Return the [X, Y] coordinate for the center point of the cell that contains the specified text.  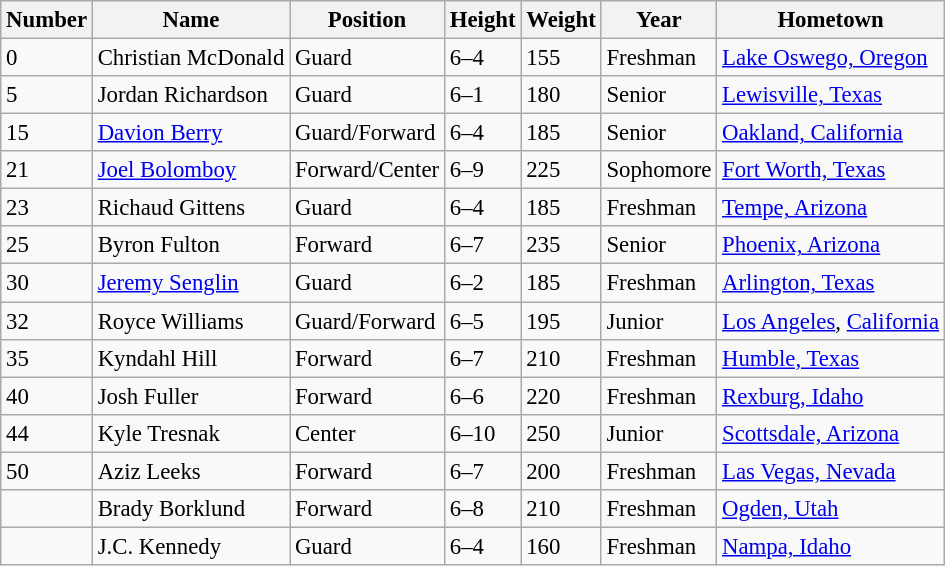
Jeremy Senglin [190, 283]
Forward/Center [368, 170]
32 [47, 321]
6–9 [482, 170]
Height [482, 20]
Josh Fuller [190, 396]
44 [47, 433]
Lake Oswego, Oregon [831, 58]
Jordan Richardson [190, 95]
Kyndahl Hill [190, 358]
0 [47, 58]
Fort Worth, Texas [831, 170]
Phoenix, Arizona [831, 245]
40 [47, 396]
Nampa, Idaho [831, 546]
250 [561, 433]
25 [47, 245]
Name [190, 20]
Royce Williams [190, 321]
Arlington, Texas [831, 283]
235 [561, 245]
200 [561, 471]
Kyle Tresnak [190, 433]
Tempe, Arizona [831, 208]
23 [47, 208]
Joel Bolomboy [190, 170]
Davion Berry [190, 133]
6–5 [482, 321]
35 [47, 358]
Los Angeles, California [831, 321]
Brady Borklund [190, 509]
6–6 [482, 396]
21 [47, 170]
Richaud Gittens [190, 208]
6–2 [482, 283]
160 [561, 546]
Byron Fulton [190, 245]
Rexburg, Idaho [831, 396]
50 [47, 471]
Lewisville, Texas [831, 95]
Hometown [831, 20]
30 [47, 283]
Aziz Leeks [190, 471]
Oakland, California [831, 133]
Sophomore [659, 170]
Weight [561, 20]
Ogden, Utah [831, 509]
Center [368, 433]
15 [47, 133]
Christian McDonald [190, 58]
Number [47, 20]
225 [561, 170]
6–1 [482, 95]
220 [561, 396]
Las Vegas, Nevada [831, 471]
180 [561, 95]
195 [561, 321]
Year [659, 20]
J.C. Kennedy [190, 546]
155 [561, 58]
Position [368, 20]
Humble, Texas [831, 358]
6–8 [482, 509]
5 [47, 95]
Scottsdale, Arizona [831, 433]
6–10 [482, 433]
